From the cell containing the given text, extract its center point as [X, Y] coordinate. 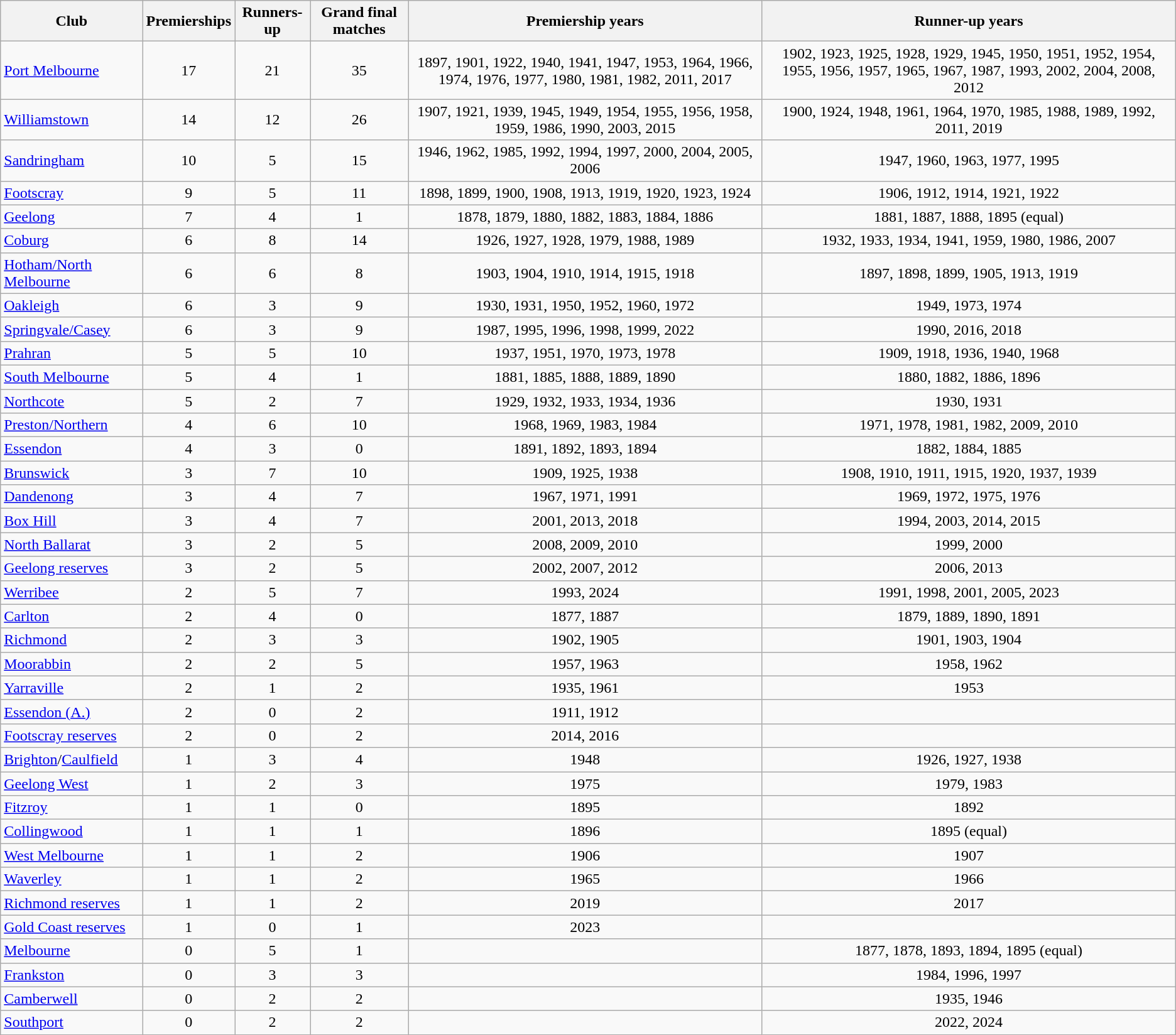
1957, 1963 [585, 664]
1895 (equal) [969, 832]
Grand final matches [359, 21]
1994, 2003, 2014, 2015 [969, 521]
Preston/Northern [72, 425]
1946, 1962, 1985, 1992, 1994, 1997, 2000, 2004, 2005, 2006 [585, 161]
West Melbourne [72, 855]
1906, 1912, 1914, 1921, 1922 [969, 193]
1949, 1973, 1974 [969, 305]
1953 [969, 688]
1898, 1899, 1900, 1908, 1913, 1919, 1920, 1923, 1924 [585, 193]
Runners-up [273, 21]
Geelong [72, 217]
Essendon (A.) [72, 712]
1902, 1923, 1925, 1928, 1929, 1945, 1950, 1951, 1952, 1954, 1955, 1956, 1957, 1965, 1967, 1987, 1993, 2002, 2004, 2008, 2012 [969, 70]
2023 [585, 927]
Footscray [72, 193]
35 [359, 70]
17 [188, 70]
Gold Coast reserves [72, 927]
Geelong West [72, 783]
Waverley [72, 879]
1990, 2016, 2018 [969, 329]
1906 [585, 855]
2017 [969, 903]
Hotham/North Melbourne [72, 273]
1984, 1996, 1997 [969, 975]
Premiership years [585, 21]
1999, 2000 [969, 545]
Box Hill [72, 521]
2014, 2016 [585, 735]
Premierships [188, 21]
1900, 1924, 1948, 1961, 1964, 1970, 1985, 1988, 1989, 1992, 2011, 2019 [969, 119]
1947, 1960, 1963, 1977, 1995 [969, 161]
1966 [969, 879]
1958, 1962 [969, 664]
1878, 1879, 1880, 1882, 1883, 1884, 1886 [585, 217]
Coburg [72, 241]
1967, 1971, 1991 [585, 497]
15 [359, 161]
1932, 1933, 1934, 1941, 1959, 1980, 1986, 2007 [969, 241]
Sandringham [72, 161]
Springvale/Casey [72, 329]
1969, 1972, 1975, 1976 [969, 497]
1881, 1887, 1888, 1895 (equal) [969, 217]
1903, 1904, 1910, 1914, 1915, 1918 [585, 273]
South Melbourne [72, 377]
1902, 1905 [585, 640]
Collingwood [72, 832]
1929, 1932, 1933, 1934, 1936 [585, 401]
2022, 2024 [969, 1022]
Southport [72, 1022]
1896 [585, 832]
1907, 1921, 1939, 1945, 1949, 1954, 1955, 1956, 1958, 1959, 1986, 1990, 2003, 2015 [585, 119]
Richmond [72, 640]
1948 [585, 759]
Geelong reserves [72, 568]
Club [72, 21]
1877, 1878, 1893, 1894, 1895 (equal) [969, 951]
North Ballarat [72, 545]
2001, 2013, 2018 [585, 521]
Footscray reserves [72, 735]
1895 [585, 808]
Yarraville [72, 688]
1891, 1892, 1893, 1894 [585, 449]
2006, 2013 [969, 568]
Frankston [72, 975]
1901, 1903, 1904 [969, 640]
1975 [585, 783]
Camberwell [72, 999]
1965 [585, 879]
Brunswick [72, 473]
26 [359, 119]
1937, 1951, 1970, 1973, 1978 [585, 353]
Moorabbin [72, 664]
2008, 2009, 2010 [585, 545]
Oakleigh [72, 305]
Richmond reserves [72, 903]
1979, 1983 [969, 783]
Carlton [72, 616]
Melbourne [72, 951]
1892 [969, 808]
1879, 1889, 1890, 1891 [969, 616]
Runner-up years [969, 21]
21 [273, 70]
Dandenong [72, 497]
1926, 1927, 1928, 1979, 1988, 1989 [585, 241]
1971, 1978, 1981, 1982, 2009, 2010 [969, 425]
1987, 1995, 1996, 1998, 1999, 2022 [585, 329]
2019 [585, 903]
1993, 2024 [585, 592]
Fitzroy [72, 808]
2002, 2007, 2012 [585, 568]
1930, 1931, 1950, 1952, 1960, 1972 [585, 305]
12 [273, 119]
1991, 1998, 2001, 2005, 2023 [969, 592]
1908, 1910, 1911, 1915, 1920, 1937, 1939 [969, 473]
Brighton/Caulfield [72, 759]
11 [359, 193]
Essendon [72, 449]
1909, 1918, 1936, 1940, 1968 [969, 353]
1877, 1887 [585, 616]
Prahran [72, 353]
Northcote [72, 401]
1909, 1925, 1938 [585, 473]
1897, 1898, 1899, 1905, 1913, 1919 [969, 273]
1935, 1961 [585, 688]
1930, 1931 [969, 401]
1881, 1885, 1888, 1889, 1890 [585, 377]
1907 [969, 855]
1880, 1882, 1886, 1896 [969, 377]
Werribee [72, 592]
Port Melbourne [72, 70]
1911, 1912 [585, 712]
1897, 1901, 1922, 1940, 1941, 1947, 1953, 1964, 1966, 1974, 1976, 1977, 1980, 1981, 1982, 2011, 2017 [585, 70]
1926, 1927, 1938 [969, 759]
1882, 1884, 1885 [969, 449]
1935, 1946 [969, 999]
1968, 1969, 1983, 1984 [585, 425]
Williamstown [72, 119]
